Output the [x, y] coordinate of the center of the cell containing the given text.  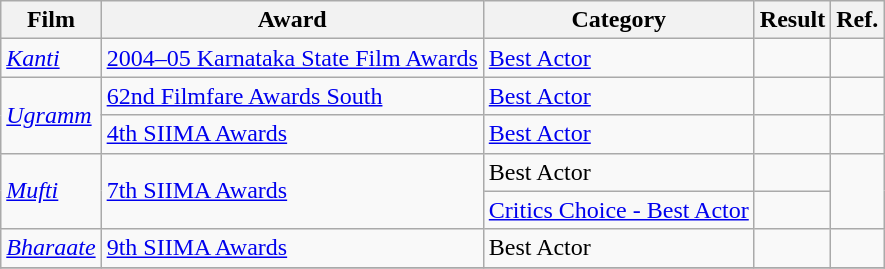
7th SIIMA Awards [292, 191]
Kanti [51, 58]
62nd Filmfare Awards South [292, 96]
Mufti [51, 191]
4th SIIMA Awards [292, 134]
2004–05 Karnataka State Film Awards [292, 58]
Award [292, 20]
9th SIIMA Awards [292, 248]
Result [792, 20]
Category [618, 20]
Film [51, 20]
Critics Choice - Best Actor [618, 210]
Ref. [858, 20]
Bharaate [51, 248]
Ugramm [51, 115]
